Find where the given text appears and provide that cell's center as [X, Y] coordinate. 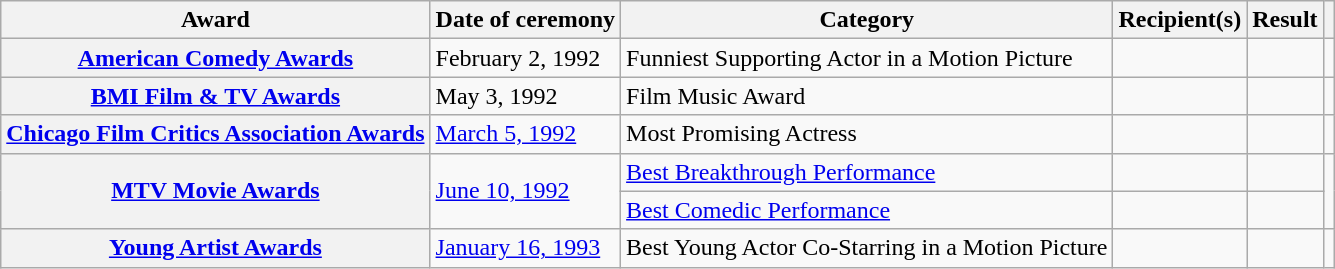
February 2, 1992 [526, 58]
BMI Film & TV Awards [216, 96]
Result [1285, 20]
Best Breakthrough Performance [867, 172]
Date of ceremony [526, 20]
MTV Movie Awards [216, 191]
June 10, 1992 [526, 191]
Young Artist Awards [216, 248]
Film Music Award [867, 96]
January 16, 1993 [526, 248]
Category [867, 20]
Best Young Actor Co-Starring in a Motion Picture [867, 248]
May 3, 1992 [526, 96]
Funniest Supporting Actor in a Motion Picture [867, 58]
Recipient(s) [1180, 20]
Award [216, 20]
Most Promising Actress [867, 134]
American Comedy Awards [216, 58]
March 5, 1992 [526, 134]
Best Comedic Performance [867, 210]
Chicago Film Critics Association Awards [216, 134]
